Return (x, y) of the center of cell containing provided text 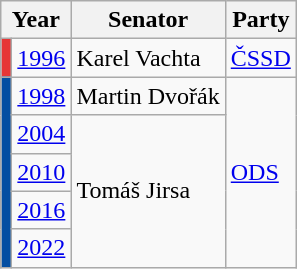
Party (260, 20)
2016 (42, 210)
2004 (42, 134)
ČSSD (260, 58)
Year (36, 20)
1998 (42, 96)
Senator (148, 20)
ODS (260, 172)
2010 (42, 172)
1996 (42, 58)
Karel Vachta (148, 58)
2022 (42, 248)
Martin Dvořák (148, 96)
Tomáš Jirsa (148, 191)
